Output the [X, Y] coordinate of the center of the cell containing the given text.  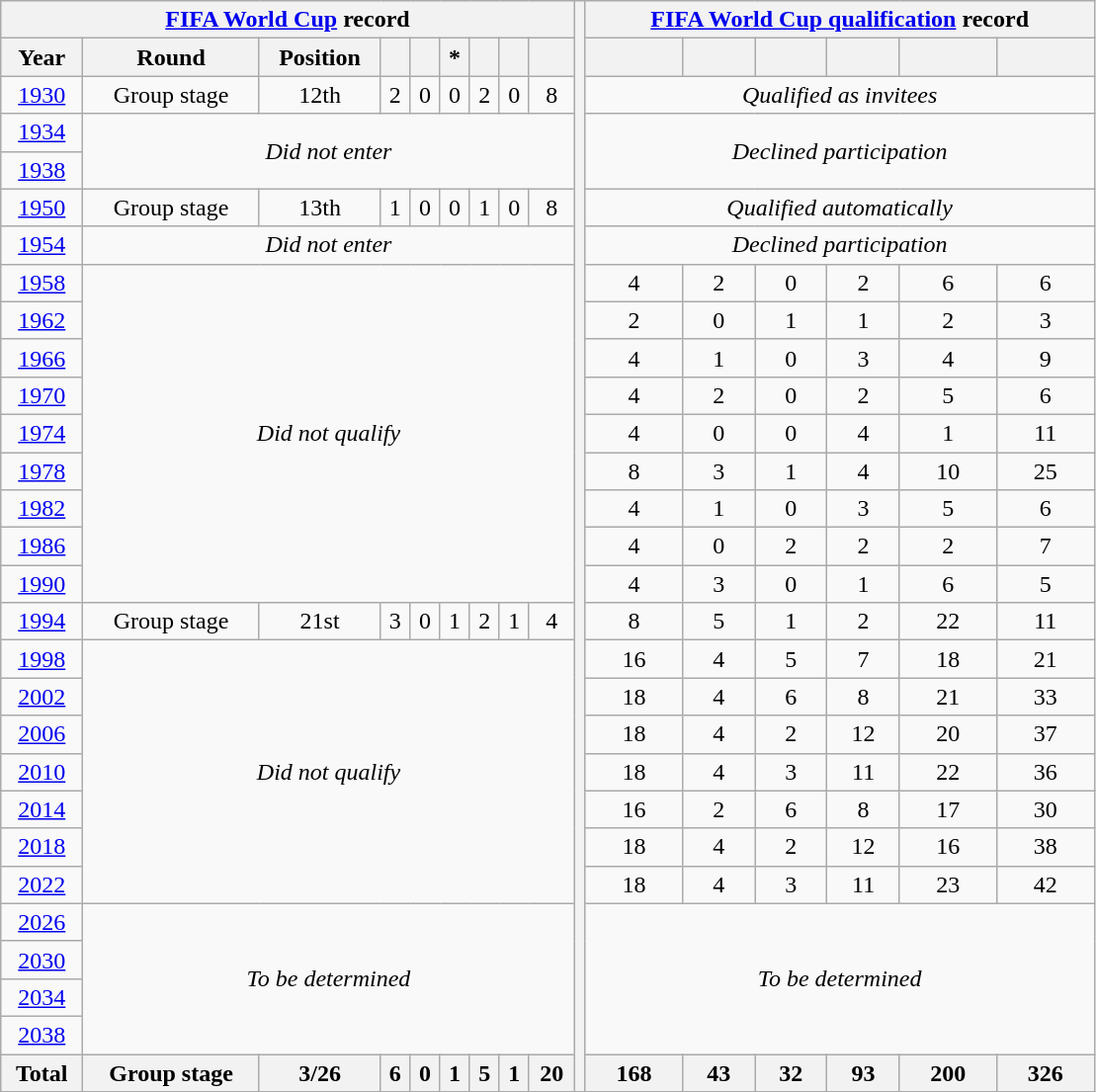
25 [1046, 471]
9 [1046, 358]
23 [948, 884]
1934 [42, 132]
21st [320, 622]
* [455, 57]
2022 [42, 884]
33 [1046, 697]
37 [1046, 734]
Qualified automatically [840, 208]
2014 [42, 809]
Year [42, 57]
1966 [42, 358]
17 [948, 809]
FIFA World Cup record [288, 20]
168 [633, 1072]
30 [1046, 809]
13th [320, 208]
Round [172, 57]
1958 [42, 283]
1950 [42, 208]
2018 [42, 847]
2034 [42, 997]
1970 [42, 395]
1938 [42, 170]
38 [1046, 847]
43 [719, 1072]
1990 [42, 584]
Position [320, 57]
FIFA World Cup qualification record [840, 20]
12th [320, 95]
1986 [42, 546]
2026 [42, 922]
1930 [42, 95]
36 [1046, 772]
2006 [42, 734]
1954 [42, 245]
1978 [42, 471]
1998 [42, 659]
1962 [42, 320]
Total [42, 1072]
1982 [42, 509]
93 [864, 1072]
326 [1046, 1072]
1994 [42, 622]
10 [948, 471]
2030 [42, 960]
2002 [42, 697]
2010 [42, 772]
200 [948, 1072]
3/26 [320, 1072]
32 [791, 1072]
Qualified as invitees [840, 95]
1974 [42, 433]
2038 [42, 1035]
42 [1046, 884]
